Extract the [X, Y] coordinate from the center of the cell holding the provided text.  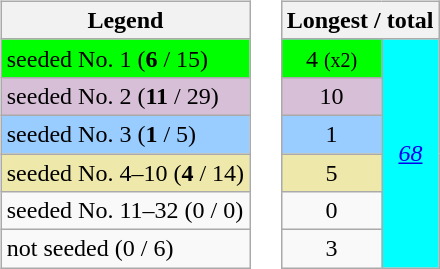
4 (x2) [332, 58]
1 [332, 134]
Legend [125, 20]
10 [332, 96]
seeded No. 11–32 (0 / 0) [125, 211]
3 [332, 249]
68 [410, 153]
seeded No. 1 (6 / 15) [125, 58]
seeded No. 3 (1 / 5) [125, 134]
seeded No. 4–10 (4 / 14) [125, 173]
seeded No. 2 (11 / 29) [125, 96]
not seeded (0 / 6) [125, 249]
Longest / total [360, 20]
0 [332, 211]
5 [332, 173]
